From the cell containing the given text, extract its center point as [X, Y] coordinate. 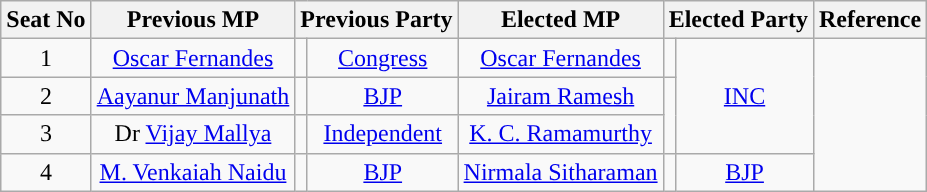
Jairam Ramesh [560, 96]
K. C. Ramamurthy [560, 134]
Reference [870, 20]
Elected Party [738, 20]
1 [46, 58]
Dr Vijay Mallya [193, 134]
Aayanur Manjunath [193, 96]
4 [46, 172]
INC [745, 96]
M. Venkaiah Naidu [193, 172]
Elected MP [560, 20]
Nirmala Sitharaman [560, 172]
Previous Party [376, 20]
Seat No [46, 20]
Independent [382, 134]
Previous MP [193, 20]
Congress [382, 58]
3 [46, 134]
2 [46, 96]
